Capture the cell that displays the provided text and extract its (x, y) central coordinate. 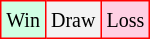
Loss (126, 20)
Draw (72, 20)
Win (24, 20)
